Extract the (x, y) coordinate from the center of the cell holding the provided text.  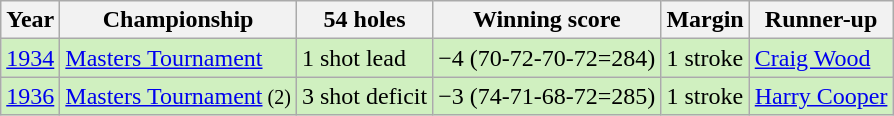
Craig Wood (821, 58)
Margin (705, 20)
3 shot deficit (364, 96)
−4 (70-72-70-72=284) (547, 58)
Championship (178, 20)
−3 (74-71-68-72=285) (547, 96)
Runner-up (821, 20)
Masters Tournament (2) (178, 96)
Masters Tournament (178, 58)
54 holes (364, 20)
1934 (30, 58)
1936 (30, 96)
Winning score (547, 20)
Year (30, 20)
Harry Cooper (821, 96)
1 shot lead (364, 58)
